Determine the (x, y) coordinate at the center of the cell enclosing the given text.  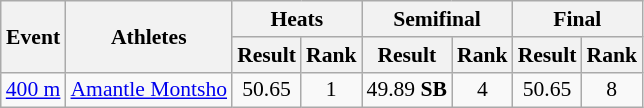
400 m (34, 90)
Semifinal (438, 19)
Event (34, 36)
Final (578, 19)
Amantle Montsho (148, 90)
8 (612, 90)
49.89 SB (408, 90)
4 (482, 90)
Heats (296, 19)
1 (332, 90)
Athletes (148, 36)
